Return the [x, y] coordinate for the center point of the cell that contains the specified text.  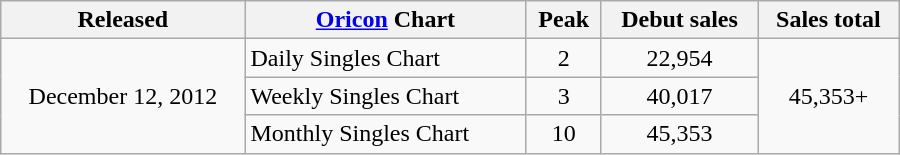
2 [564, 58]
Daily Singles Chart [386, 58]
Released [123, 20]
Peak [564, 20]
22,954 [679, 58]
40,017 [679, 96]
45,353 [679, 134]
Weekly Singles Chart [386, 96]
10 [564, 134]
45,353+ [829, 96]
3 [564, 96]
Debut sales [679, 20]
December 12, 2012 [123, 96]
Oricon Chart [386, 20]
Monthly Singles Chart [386, 134]
Sales total [829, 20]
